Return the [x, y] coordinate for the center point of the cell that contains the specified text.  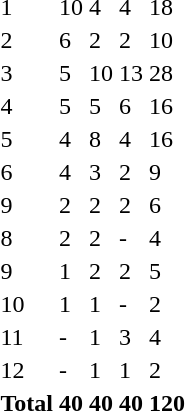
8 [100, 139]
13 [130, 73]
10 [100, 73]
